Return (X, Y) of the center of cell containing provided text 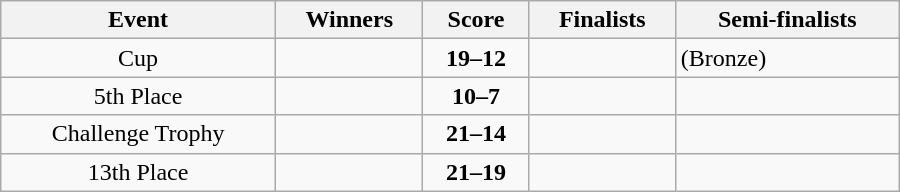
21–19 (476, 172)
Event (138, 20)
Winners (348, 20)
10–7 (476, 96)
21–14 (476, 134)
5th Place (138, 96)
Semi-finalists (787, 20)
(Bronze) (787, 58)
Finalists (602, 20)
Challenge Trophy (138, 134)
13th Place (138, 172)
Score (476, 20)
Cup (138, 58)
19–12 (476, 58)
